Detect which cell encompasses the target text, then output its [x, y] center coordinate. 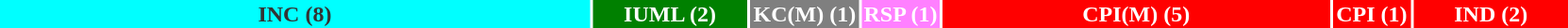
RSP (1) [900, 14]
INC (8) [294, 14]
IND (2) [1491, 14]
KC(M) (1) [804, 14]
CPI(M) (5) [1136, 14]
CPI (1) [1372, 14]
IUML (2) [670, 14]
